Find where the given text appears and provide that cell's center as [x, y] coordinate. 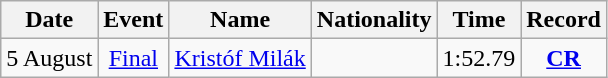
Nationality [374, 20]
Event [134, 20]
Final [134, 58]
Record [564, 20]
Kristóf Milák [240, 58]
Name [240, 20]
Date [50, 20]
5 August [50, 58]
1:52.79 [479, 58]
CR [564, 58]
Time [479, 20]
